For the text-containing cell, return its midpoint in (X, Y) coordinate format. 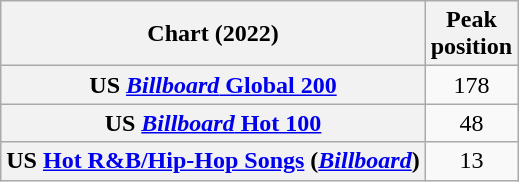
Peakposition (471, 34)
US Billboard Hot 100 (213, 123)
48 (471, 123)
Chart (2022) (213, 34)
13 (471, 161)
US Billboard Global 200 (213, 85)
US Hot R&B/Hip-Hop Songs (Billboard) (213, 161)
178 (471, 85)
